Pinpoint the cell where the given text exists, returning its (x, y) midpoint coordinate. 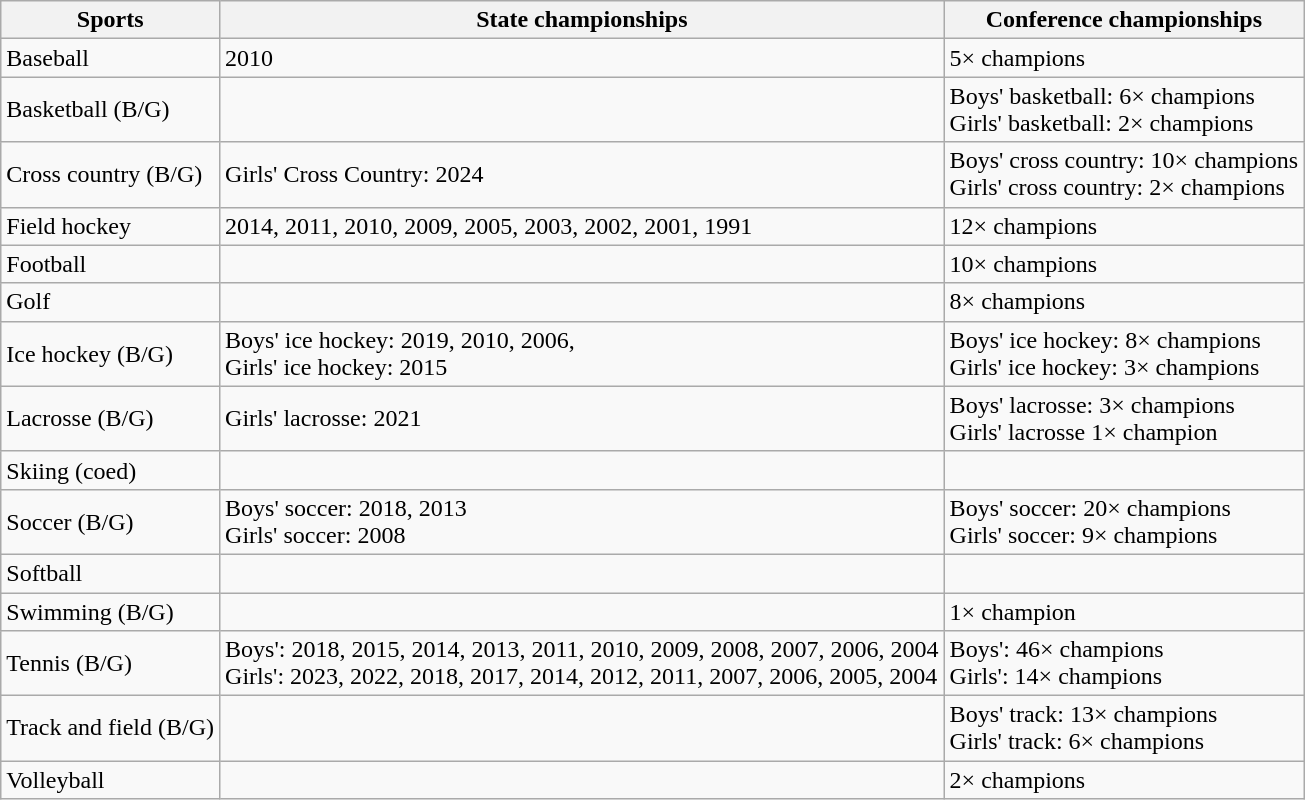
8× champions (1124, 302)
2014, 2011, 2010, 2009, 2005, 2003, 2002, 2001, 1991 (582, 226)
Field hockey (110, 226)
Lacrosse (B/G) (110, 418)
Football (110, 264)
Conference championships (1124, 20)
Girls' lacrosse: 2021 (582, 418)
Sports (110, 20)
10× champions (1124, 264)
Soccer (B/G) (110, 522)
Ice hockey (B/G) (110, 354)
12× champions (1124, 226)
Boys' ice hockey: 2019, 2010, 2006,Girls' ice hockey: 2015 (582, 354)
Boys' lacrosse: 3× championsGirls' lacrosse 1× champion (1124, 418)
Boys' track: 13× championsGirls' track: 6× champions (1124, 728)
Cross country (B/G) (110, 174)
Volleyball (110, 780)
Boys' cross country: 10× championsGirls' cross country: 2× champions (1124, 174)
Boys' soccer: 2018, 2013Girls' soccer: 2008 (582, 522)
Golf (110, 302)
Softball (110, 573)
5× champions (1124, 58)
Track and field (B/G) (110, 728)
Baseball (110, 58)
Boys' ice hockey: 8× championsGirls' ice hockey: 3× champions (1124, 354)
2× champions (1124, 780)
Basketball (B/G) (110, 110)
Girls' Cross Country: 2024 (582, 174)
Boys' basketball: 6× championsGirls' basketball: 2× champions (1124, 110)
Boys': 46× championsGirls': 14× champions (1124, 664)
Skiing (coed) (110, 470)
2010 (582, 58)
Swimming (B/G) (110, 611)
1× champion (1124, 611)
Boys' soccer: 20× championsGirls' soccer: 9× champions (1124, 522)
Tennis (B/G) (110, 664)
Boys': 2018, 2015, 2014, 2013, 2011, 2010, 2009, 2008, 2007, 2006, 2004Girls': 2023, 2022, 2018, 2017, 2014, 2012, 2011, 2007, 2006, 2005, 2004 (582, 664)
State championships (582, 20)
